Locate the cell with the specified text and output its (x, y) center coordinate. 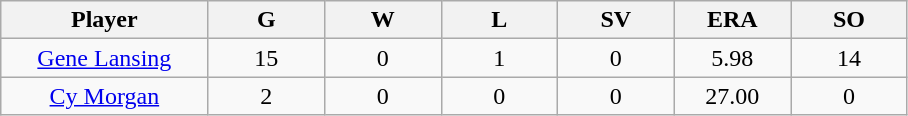
27.00 (732, 96)
5.98 (732, 58)
Gene Lansing (104, 58)
2 (266, 96)
G (266, 20)
1 (500, 58)
ERA (732, 20)
Cy Morgan (104, 96)
Player (104, 20)
SO (850, 20)
14 (850, 58)
15 (266, 58)
L (500, 20)
SV (616, 20)
W (382, 20)
